Provide the (X, Y) coordinate of the cell's center where the given text is located.  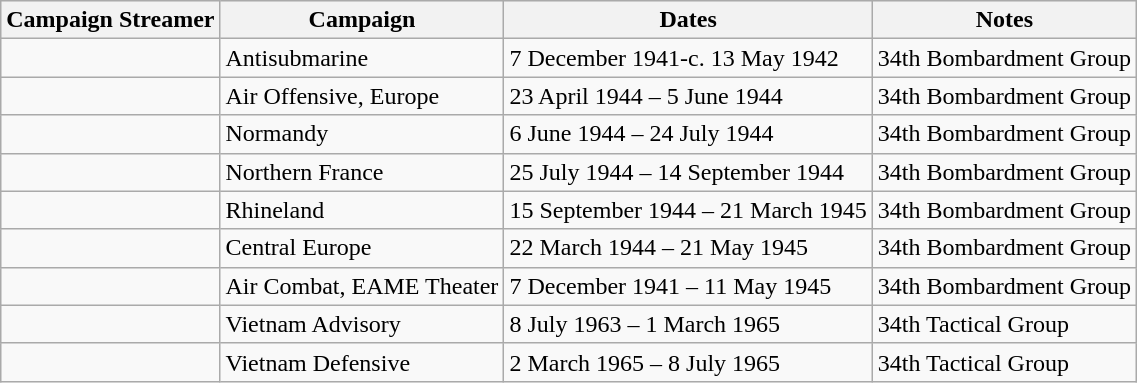
22 March 1944 – 21 May 1945 (688, 248)
25 July 1944 – 14 September 1944 (688, 172)
Northern France (362, 172)
6 June 1944 – 24 July 1944 (688, 134)
7 December 1941 – 11 May 1945 (688, 286)
7 December 1941-c. 13 May 1942 (688, 58)
Air Combat, EAME Theater (362, 286)
Campaign (362, 20)
Campaign Streamer (110, 20)
23 April 1944 – 5 June 1944 (688, 96)
2 March 1965 – 8 July 1965 (688, 362)
Notes (1004, 20)
Antisubmarine (362, 58)
Rhineland (362, 210)
Central Europe (362, 248)
Vietnam Advisory (362, 324)
Dates (688, 20)
Air Offensive, Europe (362, 96)
Vietnam Defensive (362, 362)
8 July 1963 – 1 March 1965 (688, 324)
Normandy (362, 134)
15 September 1944 – 21 March 1945 (688, 210)
